For the text-containing cell, return its midpoint in (X, Y) coordinate format. 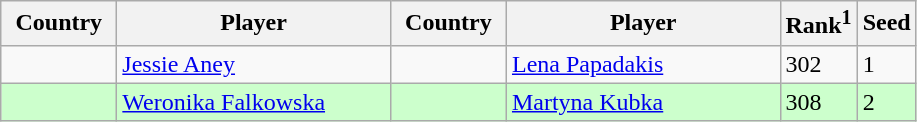
302 (818, 64)
Seed (886, 24)
Weronika Falkowska (254, 102)
2 (886, 102)
Martyna Kubka (643, 102)
308 (818, 102)
Rank1 (818, 24)
1 (886, 64)
Lena Papadakis (643, 64)
Jessie Aney (254, 64)
